Output the (X, Y) coordinate of the center of the cell containing the given text.  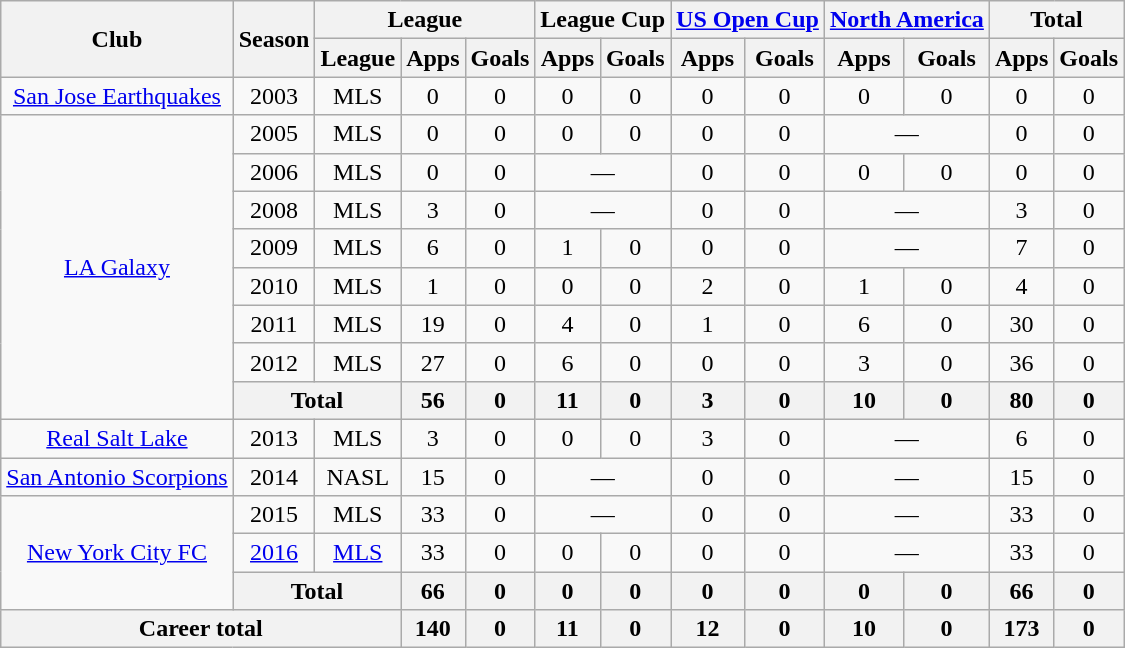
80 (1021, 400)
2005 (274, 134)
Season (274, 39)
173 (1021, 629)
2003 (274, 96)
Real Salt Lake (117, 438)
2013 (274, 438)
2006 (274, 172)
2008 (274, 210)
League Cup (603, 20)
2009 (274, 248)
2014 (274, 477)
Club (117, 39)
36 (1021, 362)
2011 (274, 324)
2 (708, 286)
US Open Cup (748, 20)
North America (906, 20)
140 (433, 629)
LA Galaxy (117, 267)
27 (433, 362)
30 (1021, 324)
New York City FC (117, 553)
San Antonio Scorpions (117, 477)
NASL (358, 477)
2015 (274, 515)
19 (433, 324)
12 (708, 629)
56 (433, 400)
2016 (274, 553)
2012 (274, 362)
San Jose Earthquakes (117, 96)
7 (1021, 248)
2010 (274, 286)
Career total (201, 629)
